Scan for the cell matching the given text and deliver its [x, y] coordinate at center. 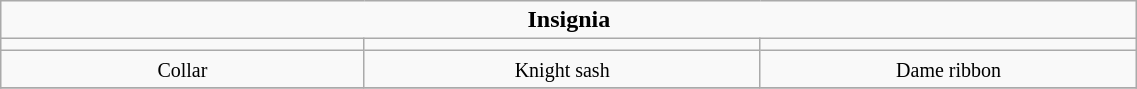
Knight sash [562, 69]
Dame ribbon [948, 69]
Collar [182, 69]
Insignia [569, 20]
